From the cell containing the given text, extract its center point as [X, Y] coordinate. 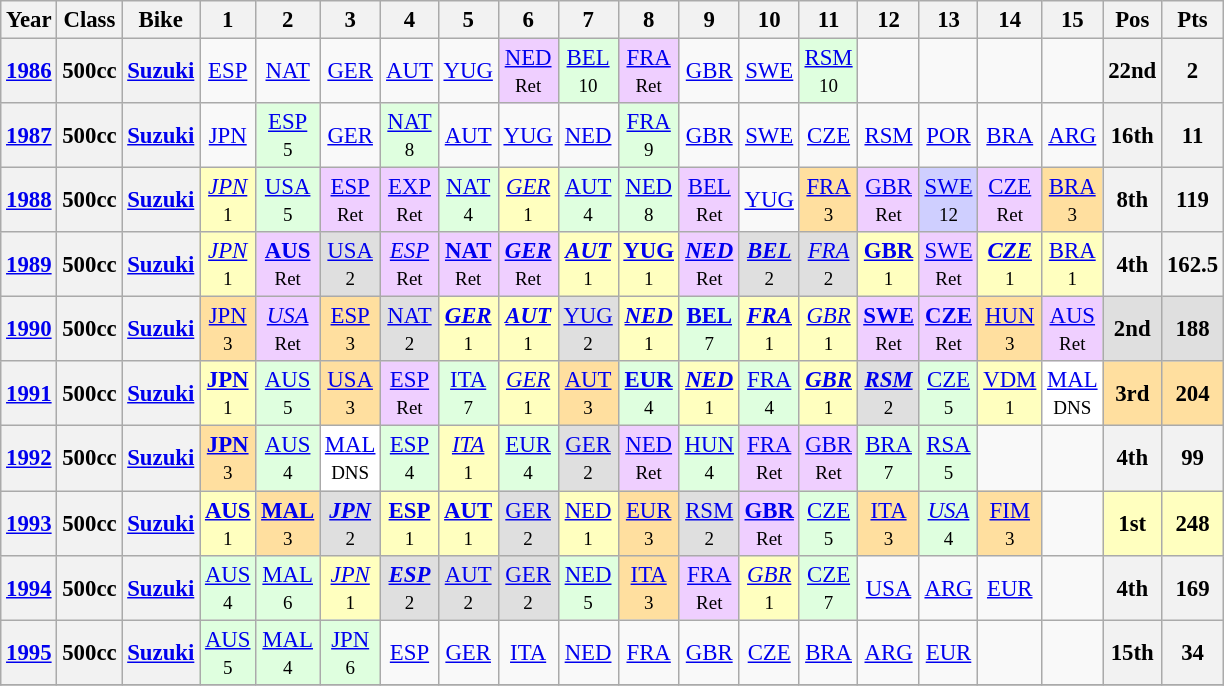
NAT4 [468, 200]
1990 [29, 330]
RSA5 [948, 458]
6 [528, 20]
Bike [161, 20]
NAT [288, 72]
1 [228, 20]
USARet [288, 330]
ITA1 [468, 458]
BELRet [709, 200]
Class [90, 20]
ITA [528, 652]
POR [948, 136]
JPN [228, 136]
34 [1193, 652]
AUT4 [588, 200]
8th [1132, 200]
169 [1193, 588]
Pts [1193, 20]
NAT8 [410, 136]
1987 [29, 136]
1989 [29, 264]
USA5 [288, 200]
AUT2 [468, 588]
ITA7 [468, 394]
BEL7 [709, 330]
Pos [1132, 20]
USA3 [350, 394]
ESP4 [410, 458]
FIM3 [1010, 524]
5 [468, 20]
JPN6 [350, 652]
AUT3 [588, 394]
YUG2 [588, 330]
CZE1 [1010, 264]
Year [29, 20]
ESP5 [288, 136]
USA [888, 588]
FRA3 [828, 200]
ESP1 [410, 524]
15 [1072, 20]
248 [1193, 524]
99 [1193, 458]
ESP3 [350, 330]
USA2 [350, 264]
ESP2 [410, 588]
NAT2 [410, 330]
9 [709, 20]
14 [1010, 20]
4 [410, 20]
13 [948, 20]
AUS1 [228, 524]
HUN4 [709, 458]
16th [1132, 136]
GERRet [528, 264]
15th [1132, 652]
MAL3 [288, 524]
2nd [1132, 330]
204 [1193, 394]
162.5 [1193, 264]
FRA2 [828, 264]
VDM1 [1010, 394]
FRA4 [769, 394]
1995 [29, 652]
1988 [29, 200]
YUG1 [648, 264]
3 [350, 20]
NED8 [648, 200]
MAL6 [288, 588]
EUR3 [648, 524]
JPN2 [350, 524]
188 [1193, 330]
EXPRet [410, 200]
10 [769, 20]
CZE7 [828, 588]
1993 [29, 524]
RSM [888, 136]
8 [648, 20]
1st [1132, 524]
BRA7 [888, 458]
1994 [29, 588]
BEL2 [769, 264]
NED5 [588, 588]
NATRet [468, 264]
SWE12 [948, 200]
1991 [29, 394]
USA4 [948, 524]
FRA1 [769, 330]
3rd [1132, 394]
7 [588, 20]
12 [888, 20]
BEL10 [588, 72]
1986 [29, 72]
1992 [29, 458]
HUN3 [1010, 330]
22nd [1132, 72]
FRA9 [648, 136]
MAL4 [288, 652]
FRA [648, 652]
RSM10 [828, 72]
119 [1193, 200]
BRA3 [1072, 200]
BRA1 [1072, 264]
